Pinpoint the cell where the given text exists, returning its [x, y] midpoint coordinate. 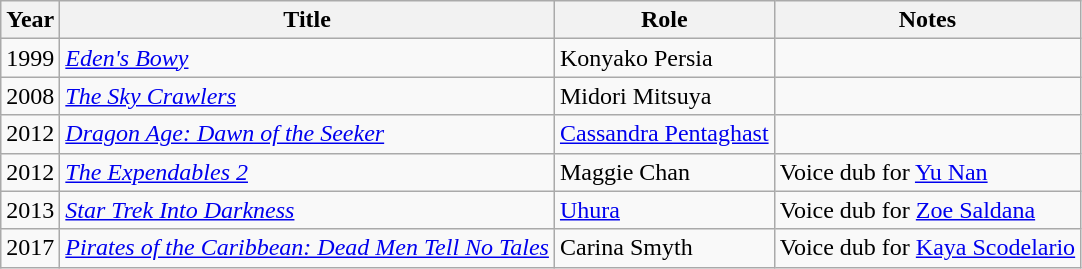
1999 [30, 58]
Year [30, 20]
Eden's Bowy [308, 58]
Carina Smyth [664, 248]
Cassandra Pentaghast [664, 134]
Pirates of the Caribbean: Dead Men Tell No Tales [308, 248]
Voice dub for Zoe Saldana [928, 210]
2017 [30, 248]
Maggie Chan [664, 172]
2008 [30, 96]
The Sky Crawlers [308, 96]
The Expendables 2 [308, 172]
2013 [30, 210]
Konyako Persia [664, 58]
Voice dub for Kaya Scodelario [928, 248]
Role [664, 20]
Uhura [664, 210]
Dragon Age: Dawn of the Seeker [308, 134]
Star Trek Into Darkness [308, 210]
Voice dub for Yu Nan [928, 172]
Title [308, 20]
Midori Mitsuya [664, 96]
Notes [928, 20]
